Identify which cell holds the provided text, then report its (x, y) central coordinate. 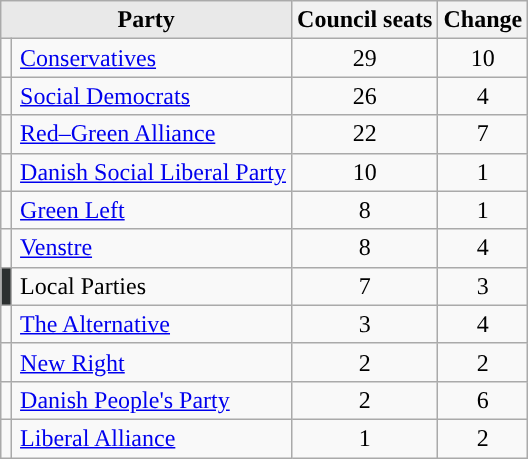
6 (483, 400)
Liberal Alliance (152, 438)
New Right (152, 362)
29 (365, 58)
Council seats (365, 20)
26 (365, 96)
Local Parties (152, 286)
The Alternative (152, 324)
Social Democrats (152, 96)
Danish People's Party (152, 400)
Conservatives (152, 58)
Green Left (152, 210)
Party (146, 20)
Change (483, 20)
Red–Green Alliance (152, 134)
Venstre (152, 248)
Danish Social Liberal Party (152, 172)
22 (365, 134)
